Provide the (x, y) coordinate of the cell's center where the given text is located.  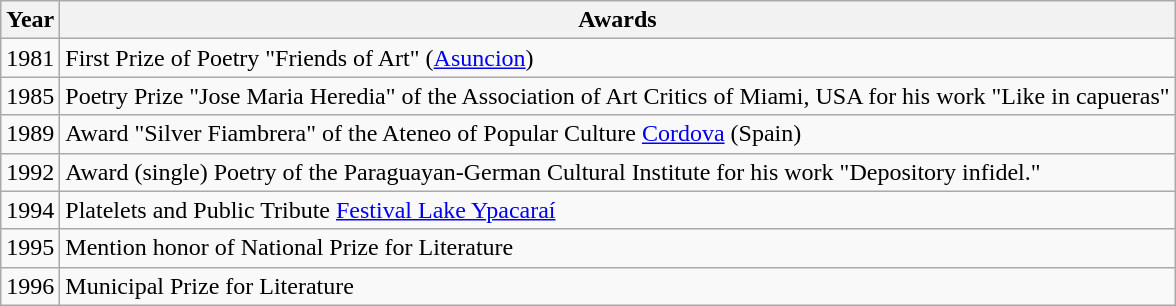
Award "Silver Fiambrera" of the Ateneo of Popular Culture Cordova (Spain) (618, 134)
1994 (30, 210)
1989 (30, 134)
1996 (30, 286)
Award (single) Poetry of the Paraguayan-German Cultural Institute for his work "Depository infidel." (618, 172)
1985 (30, 96)
1995 (30, 248)
1981 (30, 58)
Mention honor of National Prize for Literature (618, 248)
Year (30, 20)
Municipal Prize for Literature (618, 286)
Awards (618, 20)
1992 (30, 172)
Poetry Prize "Jose Maria Heredia" of the Association of Art Critics of Miami, USA for his work "Like in capueras" (618, 96)
Platelets and Public Tribute Festival Lake Ypacaraí (618, 210)
First Prize of Poetry "Friends of Art" (Asuncion) (618, 58)
